Identify which cell holds the provided text, then report its (X, Y) central coordinate. 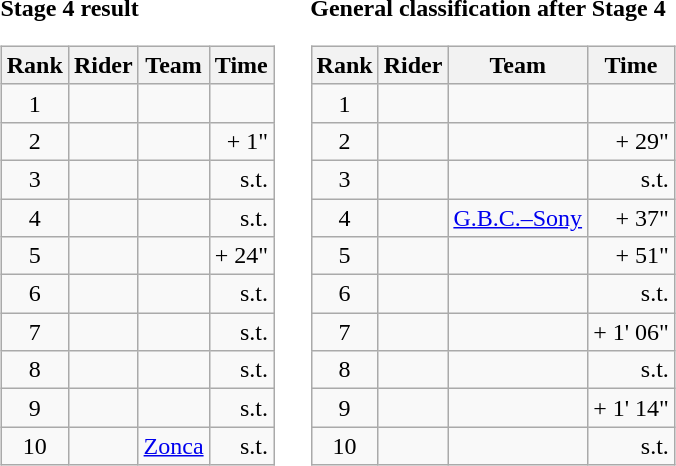
+ 1' 14" (632, 408)
+ 1" (241, 141)
+ 51" (632, 256)
+ 1' 06" (632, 332)
+ 29" (632, 141)
+ 24" (241, 256)
+ 37" (632, 217)
G.B.C.–Sony (518, 217)
Zonca (174, 446)
